Identify which cell holds the provided text, then report its [x, y] central coordinate. 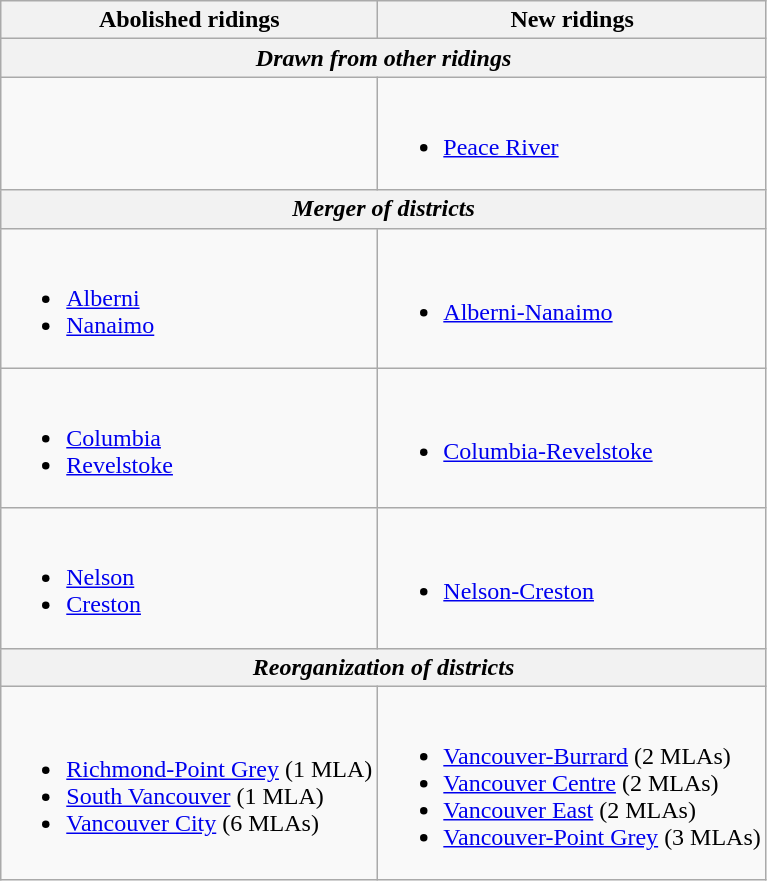
Nelson-Creston [572, 578]
Columbia-Revelstoke [572, 438]
New ridings [572, 20]
Reorganization of districts [384, 667]
AlberniNanaimo [190, 298]
Peace River [572, 134]
Merger of districts [384, 209]
NelsonCreston [190, 578]
Drawn from other ridings [384, 58]
ColumbiaRevelstoke [190, 438]
Vancouver-Burrard (2 MLAs)Vancouver Centre (2 MLAs)Vancouver East (2 MLAs)Vancouver-Point Grey (3 MLAs) [572, 783]
Alberni-Nanaimo [572, 298]
Abolished ridings [190, 20]
Richmond-Point Grey (1 MLA)South Vancouver (1 MLA)Vancouver City (6 MLAs) [190, 783]
